Return (x, y) of the center of cell containing provided text 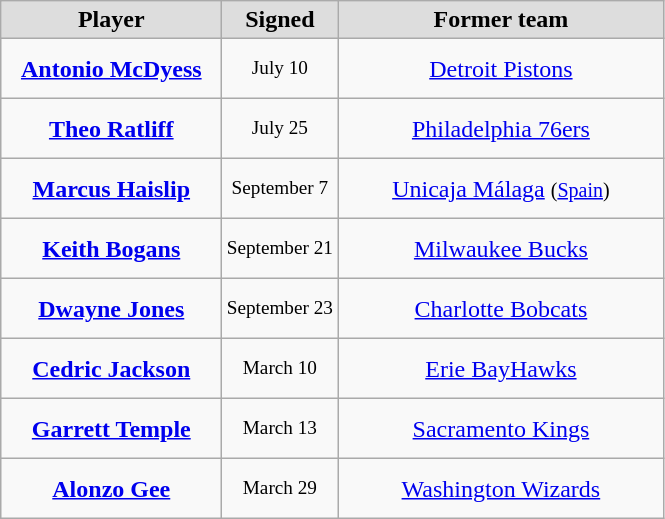
July 25 (280, 129)
Cedric Jackson (112, 369)
September 7 (280, 189)
Marcus Haislip (112, 189)
Former team (501, 20)
July 10 (280, 69)
Player (112, 20)
Unicaja Málaga (Spain) (501, 189)
Erie BayHawks (501, 369)
Garrett Temple (112, 429)
Detroit Pistons (501, 69)
Antonio McDyess (112, 69)
Charlotte Bobcats (501, 309)
March 29 (280, 489)
March 13 (280, 429)
Signed (280, 20)
March 10 (280, 369)
September 23 (280, 309)
Keith Bogans (112, 249)
September 21 (280, 249)
Theo Ratliff (112, 129)
Sacramento Kings (501, 429)
Dwayne Jones (112, 309)
Washington Wizards (501, 489)
Alonzo Gee (112, 489)
Philadelphia 76ers (501, 129)
Milwaukee Bucks (501, 249)
